Determine the (x, y) coordinate at the center of the cell enclosing the given text.  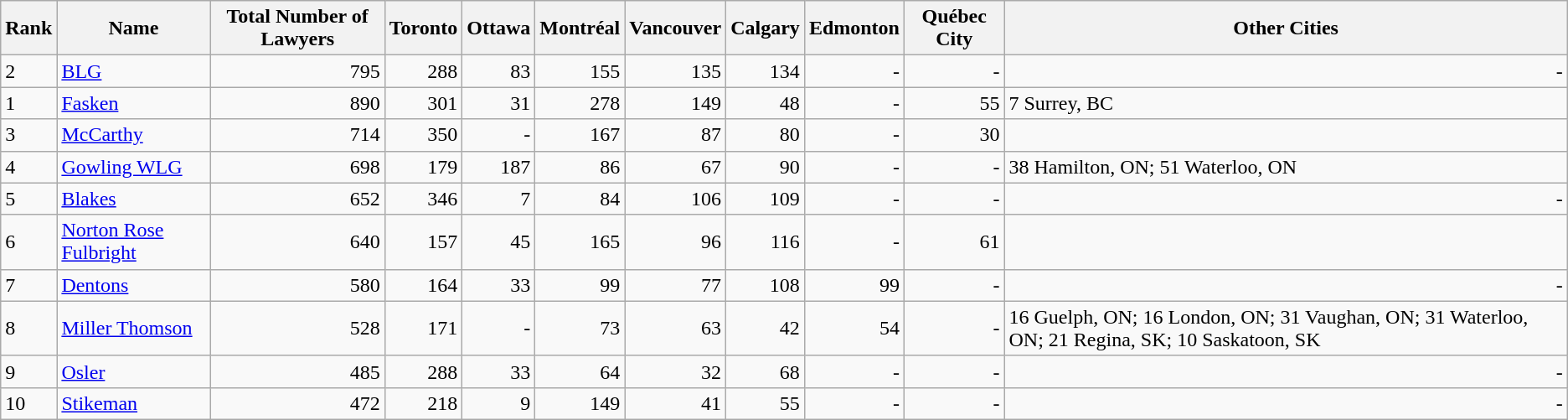
Miller Thomson (134, 329)
580 (297, 285)
346 (423, 199)
7 Surrey, BC (1286, 103)
87 (675, 135)
167 (580, 135)
Gowling WLG (134, 167)
61 (954, 241)
Blakes (134, 199)
30 (954, 135)
1 (28, 103)
Osler (134, 371)
187 (499, 167)
BLG (134, 71)
Calgary (766, 29)
652 (297, 199)
714 (297, 135)
3 (28, 135)
77 (675, 285)
795 (297, 71)
171 (423, 329)
10 (28, 403)
16 Guelph, ON; 16 London, ON; 31 Vaughan, ON; 31 Waterloo, ON; 21 Regina, SK; 10 Saskatoon, SK (1286, 329)
96 (675, 241)
41 (675, 403)
278 (580, 103)
698 (297, 167)
5 (28, 199)
528 (297, 329)
108 (766, 285)
Ottawa (499, 29)
Fasken (134, 103)
45 (499, 241)
640 (297, 241)
83 (499, 71)
73 (580, 329)
134 (766, 71)
31 (499, 103)
54 (854, 329)
Stikeman (134, 403)
164 (423, 285)
485 (297, 371)
Edmonton (854, 29)
116 (766, 241)
155 (580, 71)
42 (766, 329)
McCarthy (134, 135)
301 (423, 103)
8 (28, 329)
90 (766, 167)
Name (134, 29)
890 (297, 103)
350 (423, 135)
Montréal (580, 29)
Vancouver (675, 29)
135 (675, 71)
109 (766, 199)
80 (766, 135)
472 (297, 403)
218 (423, 403)
Toronto (423, 29)
67 (675, 167)
84 (580, 199)
64 (580, 371)
Rank (28, 29)
2 (28, 71)
106 (675, 199)
Total Number of Lawyers (297, 29)
48 (766, 103)
Dentons (134, 285)
63 (675, 329)
6 (28, 241)
Québec City (954, 29)
Norton Rose Fulbright (134, 241)
179 (423, 167)
165 (580, 241)
4 (28, 167)
68 (766, 371)
86 (580, 167)
157 (423, 241)
32 (675, 371)
Other Cities (1286, 29)
38 Hamilton, ON; 51 Waterloo, ON (1286, 167)
